Find where the given text appears and provide that cell's center as (x, y) coordinate. 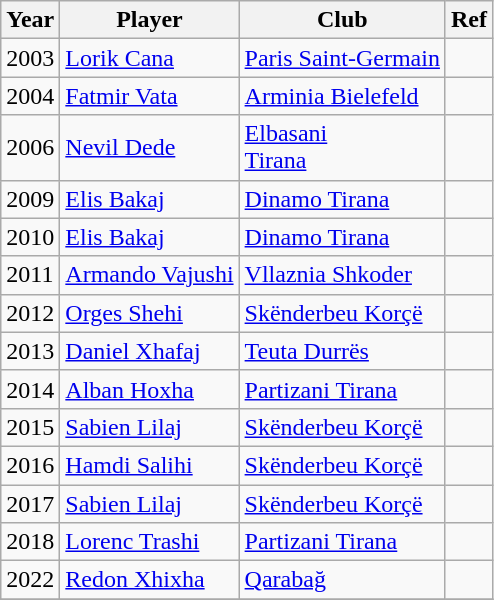
Nevil Dede (150, 148)
Paris Saint-Germain (342, 58)
2016 (30, 465)
Lorik Cana (150, 58)
2012 (30, 313)
Teuta Durrës (342, 351)
2014 (30, 389)
2022 (30, 580)
Redon Xhixha (150, 580)
2004 (30, 96)
Lorenc Trashi (150, 542)
Daniel Xhafaj (150, 351)
Hamdi Salihi (150, 465)
2009 (30, 199)
2018 (30, 542)
Year (30, 20)
2015 (30, 427)
Armando Vajushi (150, 275)
Arminia Bielefeld (342, 96)
Player (150, 20)
Vllaznia Shkoder (342, 275)
Ref (468, 20)
2010 (30, 237)
2017 (30, 503)
Elbasani Tirana (342, 148)
2003 (30, 58)
2006 (30, 148)
Club (342, 20)
2011 (30, 275)
Alban Hoxha (150, 389)
Orges Shehi (150, 313)
Qarabağ (342, 580)
2013 (30, 351)
Fatmir Vata (150, 96)
